Locate the cell with the specified text and output its [x, y] center coordinate. 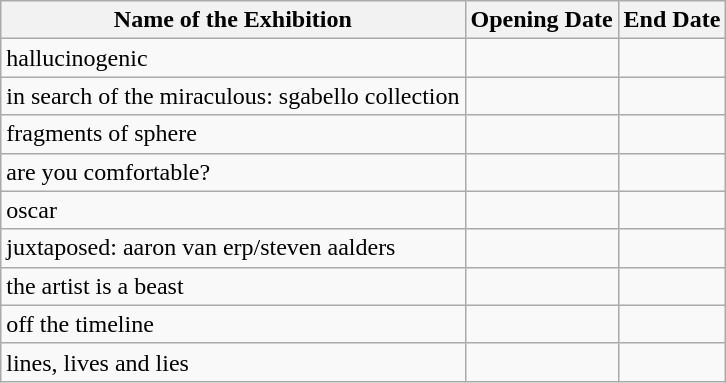
fragments of sphere [233, 134]
the artist is a beast [233, 286]
are you comfortable? [233, 172]
End Date [672, 20]
lines, lives and lies [233, 362]
oscar [233, 210]
in search of the miraculous: sgabello collection [233, 96]
Name of the Exhibition [233, 20]
off the timeline [233, 324]
juxtaposed: aaron van erp/steven aalders [233, 248]
Opening Date [542, 20]
hallucinogenic [233, 58]
